Output the (x, y) coordinate of the center of the cell containing the given text.  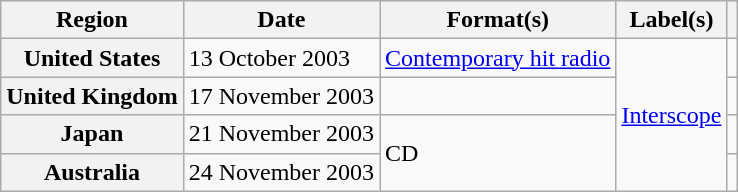
Label(s) (672, 20)
United Kingdom (92, 96)
21 November 2003 (281, 134)
Date (281, 20)
13 October 2003 (281, 58)
Region (92, 20)
United States (92, 58)
17 November 2003 (281, 96)
Contemporary hit radio (498, 58)
Japan (92, 134)
Australia (92, 172)
24 November 2003 (281, 172)
CD (498, 153)
Interscope (672, 115)
Format(s) (498, 20)
